Determine the (X, Y) coordinate at the center of the cell enclosing the given text.  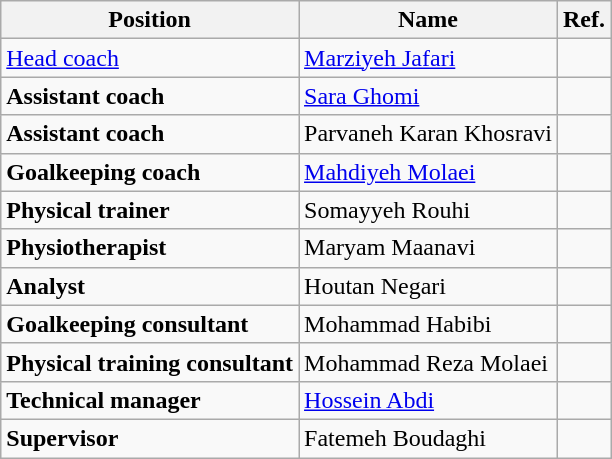
Somayyeh Rouhi (428, 210)
Sara Ghomi (428, 96)
Physical training consultant (150, 362)
Goalkeeping coach (150, 172)
Analyst (150, 286)
Parvaneh Karan Khosravi (428, 134)
Physical trainer (150, 210)
Maryam Maanavi (428, 248)
Mahdiyeh Molaei (428, 172)
Hossein Abdi (428, 400)
Mohammad Reza Molaei (428, 362)
Fatemeh Boudaghi (428, 438)
Position (150, 20)
Mohammad Habibi (428, 324)
Goalkeeping consultant (150, 324)
Head coach (150, 58)
Ref. (584, 20)
Technical manager (150, 400)
Houtan Negari (428, 286)
Supervisor (150, 438)
Physiotherapist (150, 248)
Marziyeh Jafari (428, 58)
Name (428, 20)
